For the text-containing cell, return its midpoint in (x, y) coordinate format. 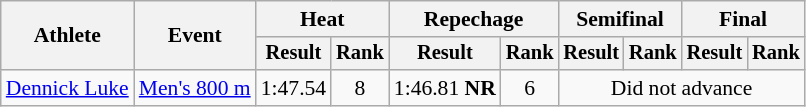
Did not advance (681, 88)
Event (195, 36)
1:47.54 (294, 88)
Dennick Luke (68, 88)
8 (360, 88)
6 (530, 88)
Men's 800 m (195, 88)
Heat (322, 19)
Repechage (474, 19)
Final (744, 19)
Athlete (68, 36)
1:46.81 NR (445, 88)
Semifinal (620, 19)
